Determine the [x, y] coordinate at the center of the cell enclosing the given text.  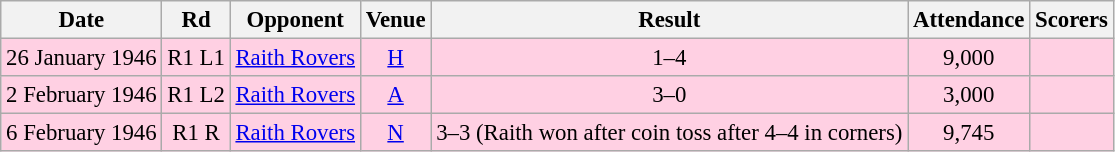
1–4 [670, 58]
9,000 [969, 58]
N [396, 133]
R1 L2 [196, 95]
3–0 [670, 95]
6 February 1946 [82, 133]
R1 R [196, 133]
Attendance [969, 20]
Result [670, 20]
Date [82, 20]
2 February 1946 [82, 95]
Opponent [295, 20]
26 January 1946 [82, 58]
Venue [396, 20]
R1 L1 [196, 58]
3–3 (Raith won after coin toss after 4–4 in corners) [670, 133]
Rd [196, 20]
H [396, 58]
9,745 [969, 133]
3,000 [969, 95]
A [396, 95]
Scorers [1072, 20]
